Determine the [X, Y] coordinate at the center of the cell enclosing the given text.  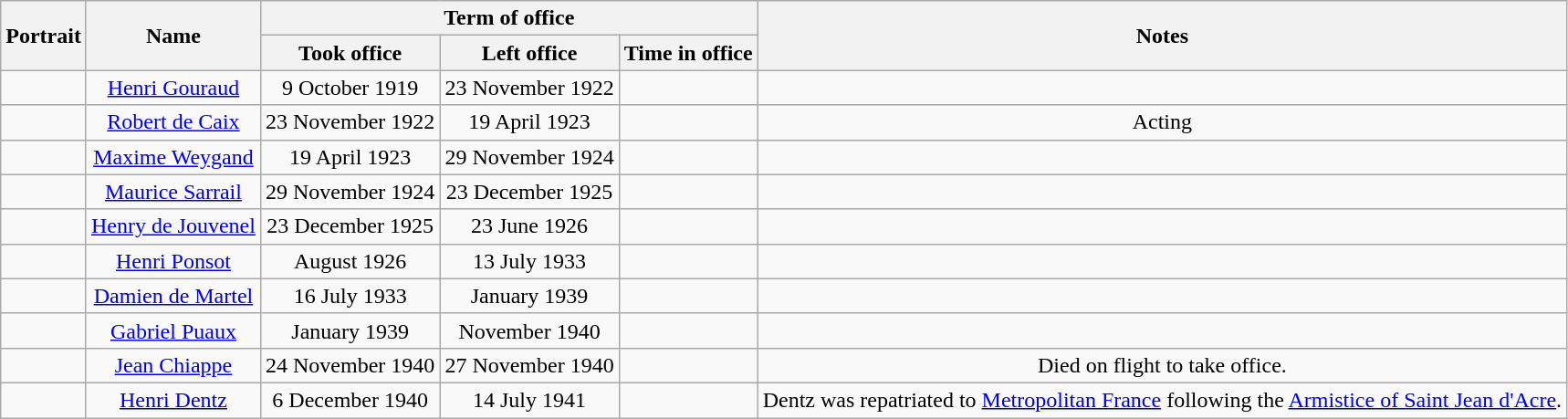
27 November 1940 [529, 365]
November 1940 [529, 330]
Maurice Sarrail [173, 192]
Robert de Caix [173, 122]
16 July 1933 [350, 296]
Died on flight to take office. [1162, 365]
Jean Chiappe [173, 365]
Acting [1162, 122]
Notes [1162, 36]
Damien de Martel [173, 296]
Dentz was repatriated to Metropolitan France following the Armistice of Saint Jean d'Acre. [1162, 400]
13 July 1933 [529, 261]
Name [173, 36]
23 June 1926 [529, 226]
Maxime Weygand [173, 157]
Term of office [509, 18]
Took office [350, 53]
Portrait [44, 36]
Henri Gouraud [173, 88]
Henry de Jouvenel [173, 226]
Gabriel Puaux [173, 330]
14 July 1941 [529, 400]
Henri Ponsot [173, 261]
24 November 1940 [350, 365]
9 October 1919 [350, 88]
Time in office [688, 53]
Left office [529, 53]
6 December 1940 [350, 400]
August 1926 [350, 261]
Henri Dentz [173, 400]
